Return the (x, y) coordinate for the center point of the cell that contains the specified text.  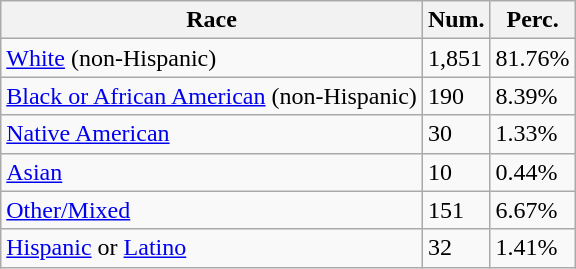
0.44% (532, 172)
1,851 (456, 58)
Black or African American (non-Hispanic) (212, 96)
Perc. (532, 20)
32 (456, 248)
6.67% (532, 210)
10 (456, 172)
81.76% (532, 58)
Num. (456, 20)
151 (456, 210)
Asian (212, 172)
Other/Mixed (212, 210)
Native American (212, 134)
1.33% (532, 134)
30 (456, 134)
190 (456, 96)
8.39% (532, 96)
Hispanic or Latino (212, 248)
Race (212, 20)
White (non-Hispanic) (212, 58)
1.41% (532, 248)
